Detect which cell encompasses the target text, then output its (x, y) center coordinate. 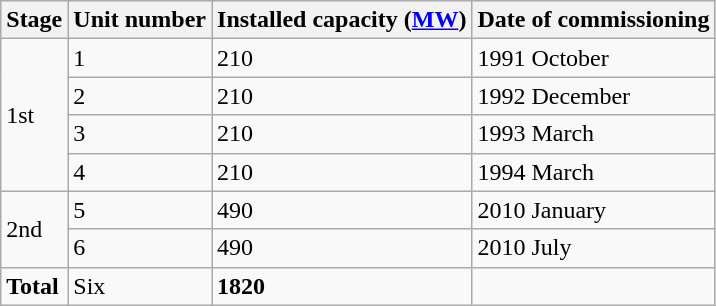
1994 March (594, 172)
1993 March (594, 134)
Installed capacity (MW) (342, 20)
Date of commissioning (594, 20)
5 (140, 210)
1991 October (594, 58)
6 (140, 248)
2nd (34, 229)
1992 December (594, 96)
2010 July (594, 248)
1st (34, 115)
3 (140, 134)
2010 January (594, 210)
4 (140, 172)
1820 (342, 286)
Unit number (140, 20)
2 (140, 96)
1 (140, 58)
Total (34, 286)
Six (140, 286)
Stage (34, 20)
